Locate the cell with the specified text and output its [x, y] center coordinate. 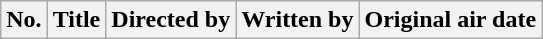
Title [76, 20]
Directed by [171, 20]
Written by [298, 20]
No. [24, 20]
Original air date [450, 20]
